Find where the given text appears and provide that cell's center as [x, y] coordinate. 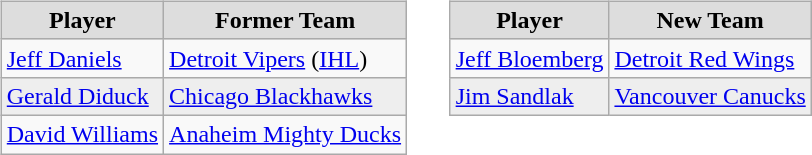
Jim Sandlak [530, 96]
Gerald Diduck [82, 96]
Detroit Vipers (IHL) [286, 58]
Jeff Daniels [82, 58]
Anaheim Mighty Ducks [286, 134]
Chicago Blackhawks [286, 96]
Jeff Bloemberg [530, 58]
David Williams [82, 134]
Vancouver Canucks [710, 96]
Detroit Red Wings [710, 58]
New Team [710, 20]
Former Team [286, 20]
